Return (x, y) of the center of cell containing provided text 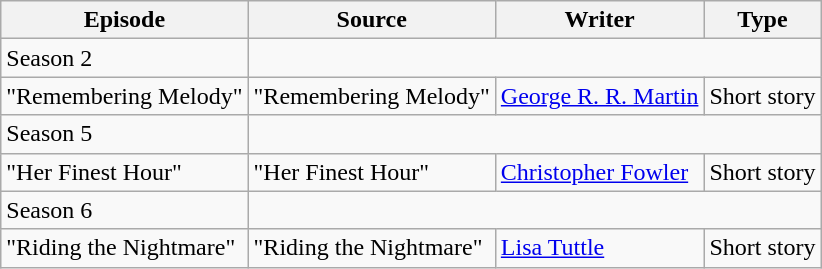
Writer (600, 20)
Source (372, 20)
Lisa Tuttle (600, 248)
George R. R. Martin (600, 96)
Christopher Fowler (600, 172)
Season 2 (124, 58)
Season 6 (124, 210)
Episode (124, 20)
Type (762, 20)
Season 5 (124, 134)
